Return the [X, Y] coordinate for the center point of the cell that contains the specified text.  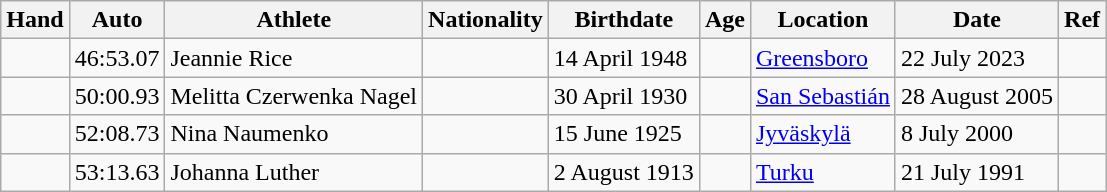
52:08.73 [117, 134]
Age [724, 20]
15 June 1925 [624, 134]
22 July 2023 [976, 58]
Nina Naumenko [294, 134]
2 August 1913 [624, 172]
8 July 2000 [976, 134]
Turku [822, 172]
Johanna Luther [294, 172]
50:00.93 [117, 96]
46:53.07 [117, 58]
Ref [1082, 20]
Auto [117, 20]
Jeannie Rice [294, 58]
Jyväskylä [822, 134]
14 April 1948 [624, 58]
Nationality [486, 20]
21 July 1991 [976, 172]
30 April 1930 [624, 96]
Date [976, 20]
Location [822, 20]
53:13.63 [117, 172]
Birthdate [624, 20]
San Sebastián [822, 96]
Melitta Czerwenka Nagel [294, 96]
Hand [35, 20]
Greensboro [822, 58]
28 August 2005 [976, 96]
Athlete [294, 20]
